Determine the [X, Y] coordinate at the center of the cell enclosing the given text.  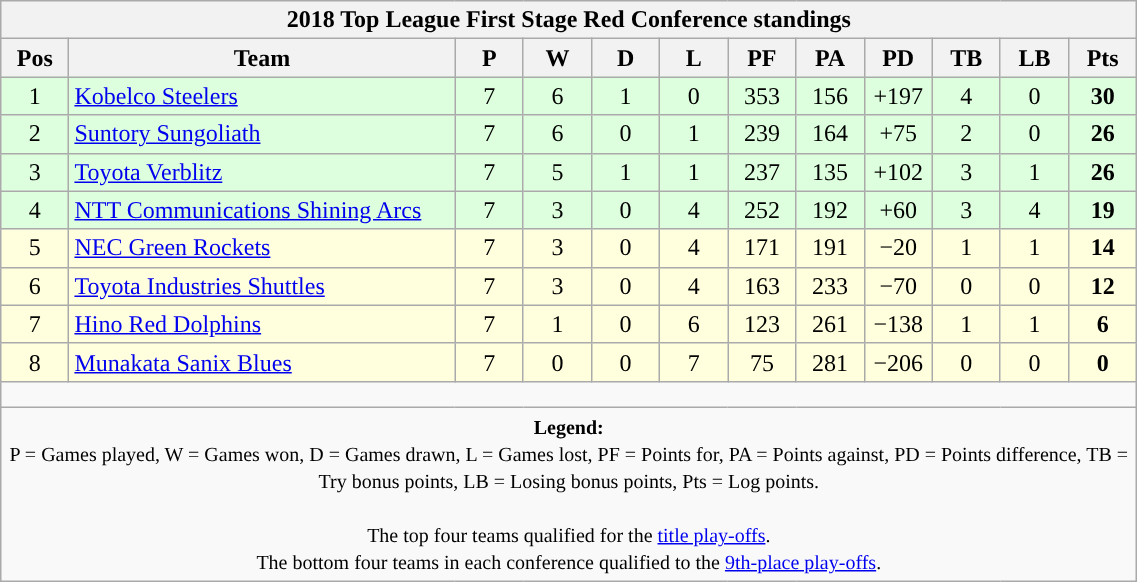
171 [762, 248]
−20 [898, 248]
TB [966, 58]
281 [830, 362]
Hino Red Dolphins [262, 324]
8 [35, 362]
Suntory Sungoliath [262, 134]
252 [762, 210]
D [625, 58]
30 [1103, 96]
12 [1103, 286]
Team [262, 58]
192 [830, 210]
Pos [35, 58]
+60 [898, 210]
PA [830, 58]
PD [898, 58]
Toyota Industries Shuttles [262, 286]
191 [830, 248]
PF [762, 58]
164 [830, 134]
LB [1034, 58]
14 [1103, 248]
−206 [898, 362]
156 [830, 96]
261 [830, 324]
Toyota Verblitz [262, 172]
2018 Top League First Stage Red Conference standings [569, 20]
233 [830, 286]
+102 [898, 172]
Pts [1103, 58]
Kobelco Steelers [262, 96]
+197 [898, 96]
W [557, 58]
NEC Green Rockets [262, 248]
237 [762, 172]
P [489, 58]
163 [762, 286]
L [694, 58]
75 [762, 362]
353 [762, 96]
Munakata Sanix Blues [262, 362]
−138 [898, 324]
NTT Communications Shining Arcs [262, 210]
123 [762, 324]
19 [1103, 210]
−70 [898, 286]
239 [762, 134]
+75 [898, 134]
135 [830, 172]
